Capture the cell that displays the provided text and extract its [x, y] central coordinate. 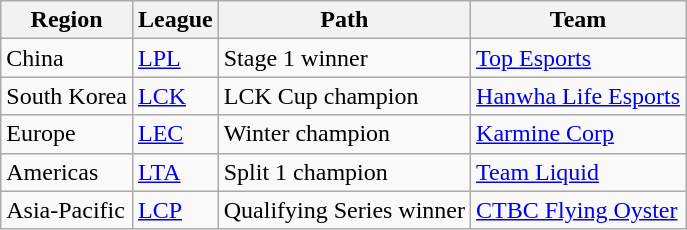
League [175, 20]
Karmine Corp [578, 134]
LEC [175, 134]
South Korea [67, 96]
LCK Cup champion [344, 96]
Top Esports [578, 58]
Split 1 champion [344, 172]
CTBC Flying Oyster [578, 210]
Asia-Pacific [67, 210]
LTA [175, 172]
LCK [175, 96]
Europe [67, 134]
Hanwha Life Esports [578, 96]
Team Liquid [578, 172]
Team [578, 20]
Stage 1 winner [344, 58]
China [67, 58]
Americas [67, 172]
LPL [175, 58]
Qualifying Series winner [344, 210]
LCP [175, 210]
Winter champion [344, 134]
Path [344, 20]
Region [67, 20]
